Find where the given text appears and provide that cell's center as (x, y) coordinate. 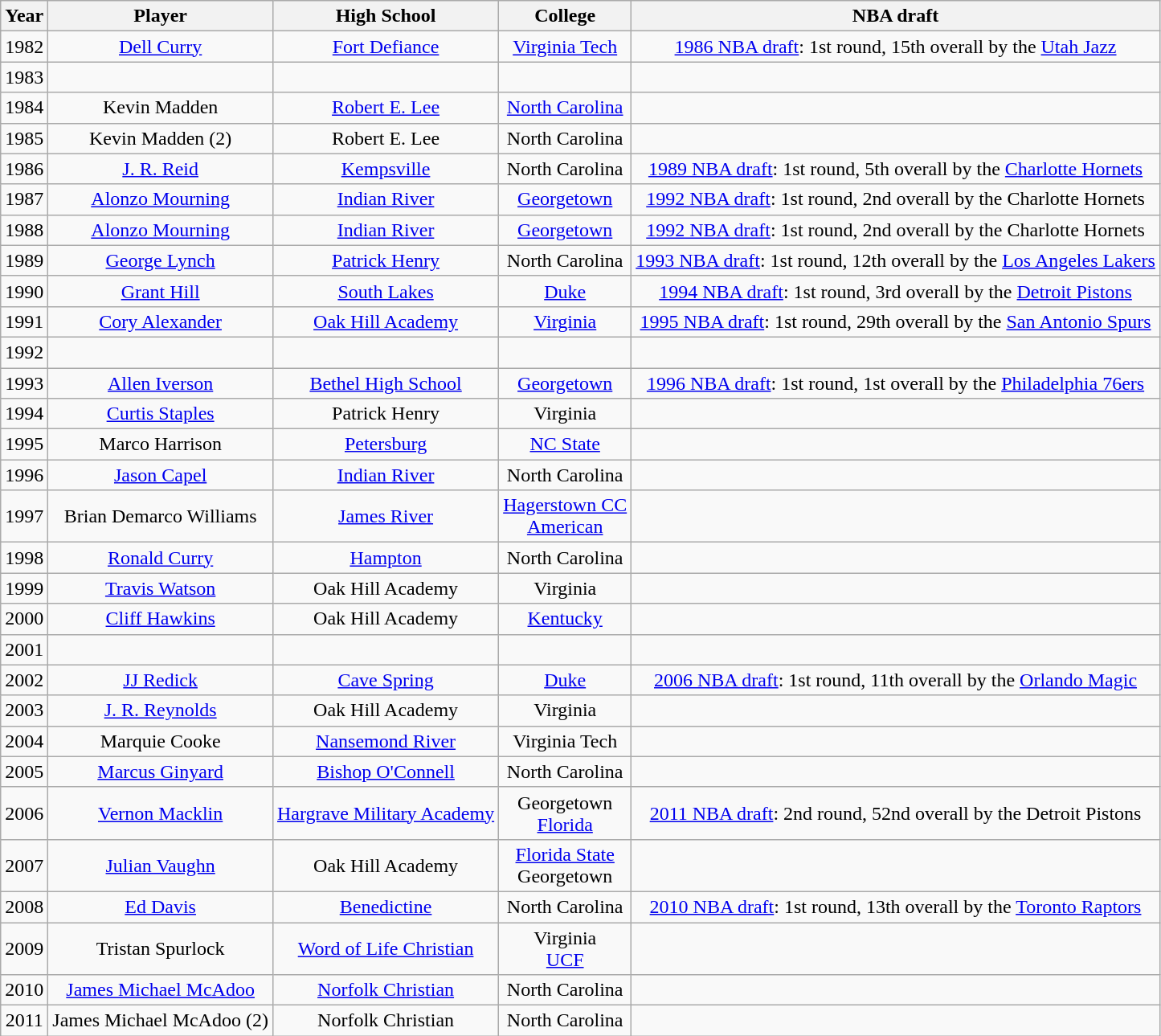
1990 (24, 291)
2003 (24, 710)
1993 (24, 383)
1996 NBA draft: 1st round, 1st overall by the Philadelphia 76ers (896, 383)
J. R. Reid (161, 169)
2006 NBA draft: 1st round, 11th overall by the Orlando Magic (896, 680)
George Lynch (161, 260)
Hagerstown CCAmerican (566, 516)
1999 (24, 588)
Cory Alexander (161, 321)
GeorgetownFlorida (566, 813)
Jason Capel (161, 475)
Grant Hill (161, 291)
Hampton (386, 558)
Curtis Staples (161, 414)
2007 (24, 865)
Ronald Curry (161, 558)
Cliff Hawkins (161, 619)
Hargrave Military Academy (386, 813)
1988 (24, 230)
Vernon Macklin (161, 813)
College (566, 16)
Bethel High School (386, 383)
Tristan Spurlock (161, 948)
1985 (24, 138)
2011 (24, 1021)
Player (161, 16)
Benedictine (386, 907)
NBA draft (896, 16)
1996 (24, 475)
2001 (24, 649)
2010 NBA draft: 1st round, 13th overall by the Toronto Raptors (896, 907)
Julian Vaughn (161, 865)
1982 (24, 47)
Brian Demarco Williams (161, 516)
2005 (24, 772)
2008 (24, 907)
1989 (24, 260)
1995 NBA draft: 1st round, 29th overall by the San Antonio Spurs (896, 321)
Bishop O'Connell (386, 772)
Kentucky (566, 619)
2006 (24, 813)
1994 NBA draft: 1st round, 3rd overall by the Detroit Pistons (896, 291)
NC State (566, 444)
Kevin Madden (161, 108)
1994 (24, 414)
James Michael McAdoo (2) (161, 1021)
2000 (24, 619)
1986 NBA draft: 1st round, 15th overall by the Utah Jazz (896, 47)
Florida StateGeorgetown (566, 865)
JJ Redick (161, 680)
1984 (24, 108)
Kempsville (386, 169)
1992 (24, 352)
James Michael McAdoo (161, 990)
South Lakes (386, 291)
1983 (24, 77)
James River (386, 516)
J. R. Reynolds (161, 710)
Kevin Madden (2) (161, 138)
High School (386, 16)
Dell Curry (161, 47)
2004 (24, 741)
2011 NBA draft: 2nd round, 52nd overall by the Detroit Pistons (896, 813)
Nansemond River (386, 741)
Ed Davis (161, 907)
1986 (24, 169)
Travis Watson (161, 588)
1998 (24, 558)
1989 NBA draft: 1st round, 5th overall by the Charlotte Hornets (896, 169)
1997 (24, 516)
Allen Iverson (161, 383)
1995 (24, 444)
Petersburg (386, 444)
2009 (24, 948)
Fort Defiance (386, 47)
Marquie Cooke (161, 741)
1987 (24, 199)
VirginiaUCF (566, 948)
2002 (24, 680)
Cave Spring (386, 680)
Year (24, 16)
1991 (24, 321)
2010 (24, 990)
Marco Harrison (161, 444)
1993 NBA draft: 1st round, 12th overall by the Los Angeles Lakers (896, 260)
Marcus Ginyard (161, 772)
Word of Life Christian (386, 948)
